Search for the cell housing the specified text and yield its (X, Y) center coordinate. 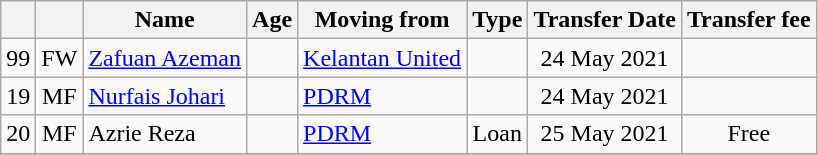
Azrie Reza (165, 134)
Nurfais Johari (165, 96)
Transfer Date (604, 20)
20 (18, 134)
Loan (498, 134)
Name (165, 20)
Kelantan United (382, 58)
25 May 2021 (604, 134)
Zafuan Azeman (165, 58)
Type (498, 20)
Age (272, 20)
Free (748, 134)
Transfer fee (748, 20)
19 (18, 96)
FW (60, 58)
Moving from (382, 20)
99 (18, 58)
